From the cell containing the given text, extract its center point as [x, y] coordinate. 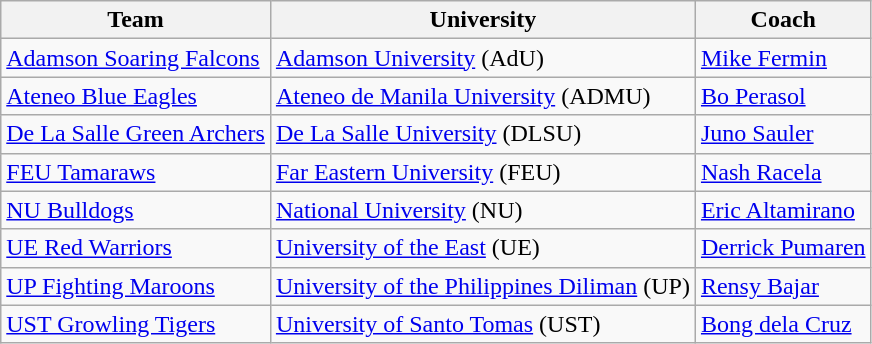
Bo Perasol [783, 96]
Ateneo de Manila University (ADMU) [482, 96]
UST Growling Tigers [136, 324]
Nash Racela [783, 172]
Rensy Bajar [783, 286]
De La Salle University (DLSU) [482, 134]
University of the Philippines Diliman (UP) [482, 286]
De La Salle Green Archers [136, 134]
Coach [783, 20]
Bong dela Cruz [783, 324]
Adamson Soaring Falcons [136, 58]
Juno Sauler [783, 134]
University [482, 20]
National University (NU) [482, 210]
University of the East (UE) [482, 248]
Derrick Pumaren [783, 248]
Ateneo Blue Eagles [136, 96]
Mike Fermin [783, 58]
Eric Altamirano [783, 210]
UE Red Warriors [136, 248]
Team [136, 20]
NU Bulldogs [136, 210]
Adamson University (AdU) [482, 58]
FEU Tamaraws [136, 172]
Far Eastern University (FEU) [482, 172]
UP Fighting Maroons [136, 286]
University of Santo Tomas (UST) [482, 324]
